For the text-containing cell, return its midpoint in [X, Y] coordinate format. 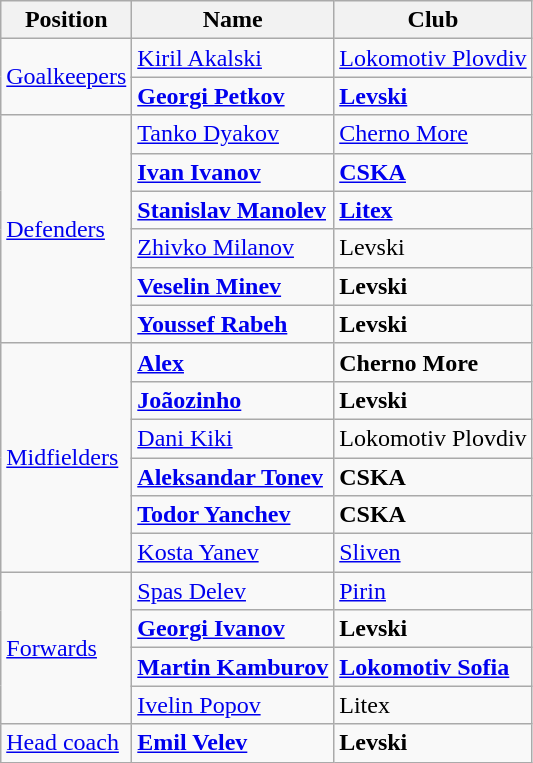
Head coach [66, 743]
Lokomotiv Sofia [433, 667]
Joãozinho [233, 400]
Dani Kiki [233, 438]
Alex [233, 362]
Midfielders [66, 457]
Georgi Petkov [233, 96]
Zhivko Milanov [233, 248]
Kosta Yanev [233, 553]
Pirin [433, 591]
Forwards [66, 648]
Stanislav Manolev [233, 210]
Todor Yanchev [233, 515]
Defenders [66, 229]
Tanko Dyakov [233, 134]
Martin Kamburov [233, 667]
Emil Velev [233, 743]
Kiril Akalski [233, 58]
Aleksandar Tonev [233, 477]
Position [66, 20]
Spas Delev [233, 591]
Club [433, 20]
Goalkeepers [66, 77]
Ivelin Popov [233, 705]
Ivan Ivanov [233, 172]
Name [233, 20]
Sliven [433, 553]
Georgi Ivanov [233, 629]
Youssef Rabeh [233, 324]
Veselin Minev [233, 286]
